Return [x, y] of the center of cell containing provided text 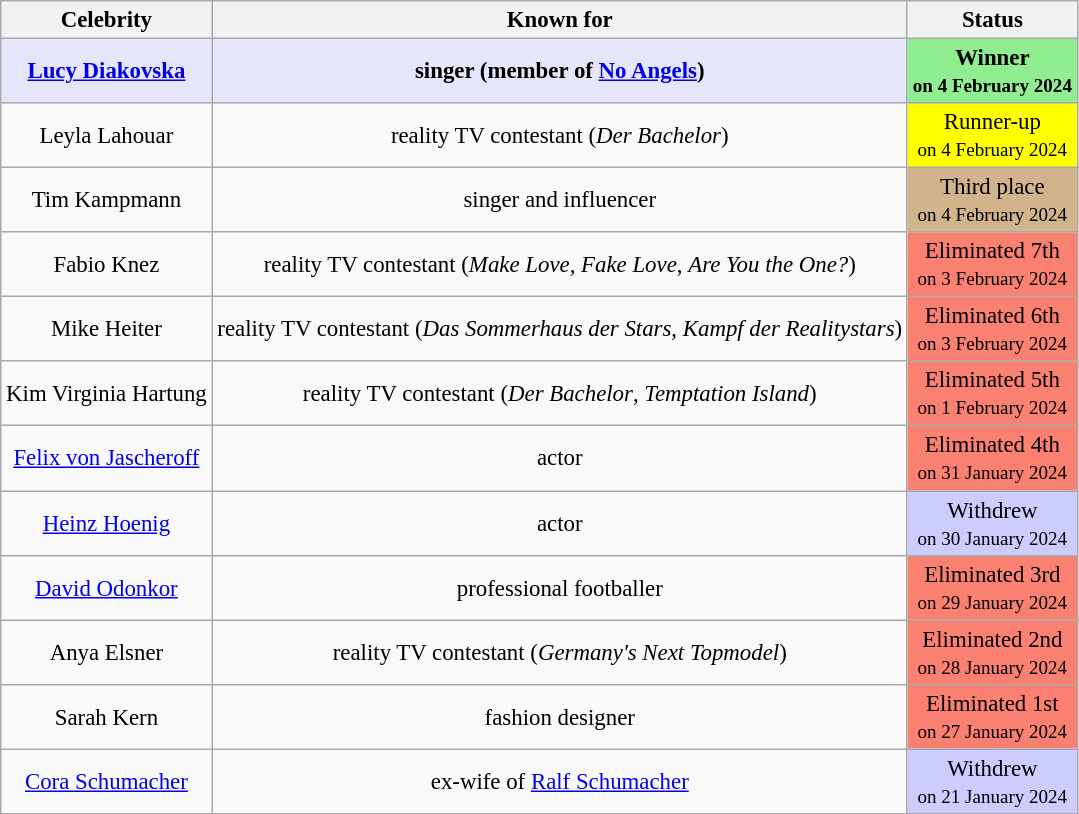
Eliminated 7thon 3 February 2024 [992, 264]
reality TV contestant (Germany's Next Topmodel) [560, 652]
Withdrewon 30 January 2024 [992, 524]
reality TV contestant (Der Bachelor) [560, 136]
Heinz Hoenig [106, 524]
Winneron 4 February 2024 [992, 72]
fashion designer [560, 716]
David Odonkor [106, 588]
Anya Elsner [106, 652]
reality TV contestant (Das Sommerhaus der Stars, Kampf der Realitystars) [560, 330]
Sarah Kern [106, 716]
singer (member of No Angels) [560, 72]
Cora Schumacher [106, 782]
Eliminated 1ston 27 January 2024 [992, 716]
reality TV contestant (Der Bachelor, Temptation Island) [560, 394]
Third placeon 4 February 2024 [992, 200]
singer and influencer [560, 200]
Eliminated 6thon 3 February 2024 [992, 330]
Runner-upon 4 February 2024 [992, 136]
Eliminated 3rdon 29 January 2024 [992, 588]
Eliminated 2ndon 28 January 2024 [992, 652]
Fabio Knez [106, 264]
Mike Heiter [106, 330]
Felix von Jascheroff [106, 458]
Leyla Lahouar [106, 136]
professional footballer [560, 588]
ex-wife of Ralf Schumacher [560, 782]
Withdrewon 21 January 2024 [992, 782]
Status [992, 20]
Known for [560, 20]
Kim Virginia Hartung [106, 394]
Eliminated 5thon 1 February 2024 [992, 394]
Tim Kampmann [106, 200]
Eliminated 4thon 31 January 2024 [992, 458]
Celebrity [106, 20]
Lucy Diakovska [106, 72]
reality TV contestant (Make Love, Fake Love, Are You the One?) [560, 264]
